Output the [x, y] coordinate of the center of the cell containing the given text.  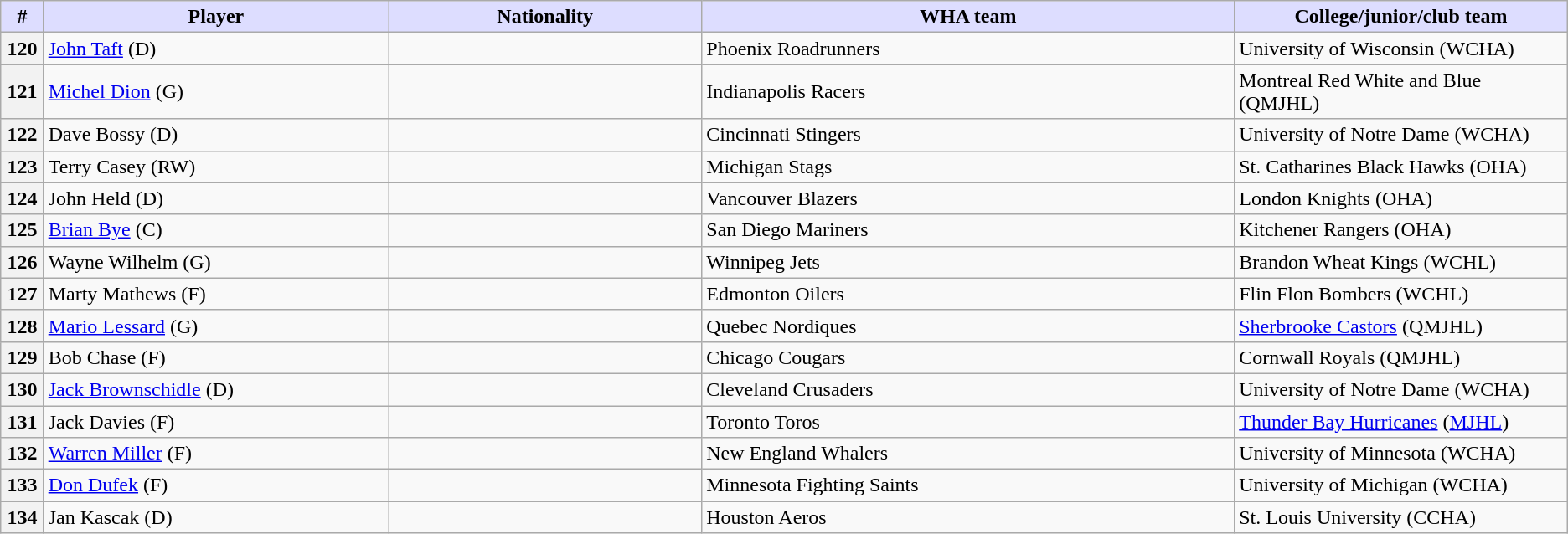
Toronto Toros [968, 421]
128 [22, 326]
Cornwall Royals (QMJHL) [1401, 357]
Terry Casey (RW) [216, 167]
Bob Chase (F) [216, 357]
Brian Bye (C) [216, 230]
130 [22, 389]
John Held (D) [216, 198]
Don Dufek (F) [216, 485]
133 [22, 485]
Cincinnati Stingers [968, 135]
120 [22, 49]
Thunder Bay Hurricanes (MJHL) [1401, 421]
Brandon Wheat Kings (WCHL) [1401, 262]
126 [22, 262]
College/junior/club team [1401, 17]
132 [22, 454]
131 [22, 421]
John Taft (D) [216, 49]
Wayne Wilhelm (G) [216, 262]
# [22, 17]
Warren Miller (F) [216, 454]
Nationality [545, 17]
Kitchener Rangers (OHA) [1401, 230]
129 [22, 357]
New England Whalers [968, 454]
Cleveland Crusaders [968, 389]
Jack Brownschidle (D) [216, 389]
Montreal Red White and Blue (QMJHL) [1401, 92]
Jan Kascak (D) [216, 517]
124 [22, 198]
Michel Dion (G) [216, 92]
Edmonton Oilers [968, 294]
121 [22, 92]
San Diego Mariners [968, 230]
St. Catharines Black Hawks (OHA) [1401, 167]
Winnipeg Jets [968, 262]
Chicago Cougars [968, 357]
Mario Lessard (G) [216, 326]
123 [22, 167]
Michigan Stags [968, 167]
WHA team [968, 17]
Jack Davies (F) [216, 421]
125 [22, 230]
University of Minnesota (WCHA) [1401, 454]
University of Wisconsin (WCHA) [1401, 49]
Flin Flon Bombers (WCHL) [1401, 294]
Quebec Nordiques [968, 326]
Player [216, 17]
St. Louis University (CCHA) [1401, 517]
Sherbrooke Castors (QMJHL) [1401, 326]
Houston Aeros [968, 517]
127 [22, 294]
Phoenix Roadrunners [968, 49]
University of Michigan (WCHA) [1401, 485]
Dave Bossy (D) [216, 135]
Minnesota Fighting Saints [968, 485]
Marty Mathews (F) [216, 294]
134 [22, 517]
Vancouver Blazers [968, 198]
122 [22, 135]
Indianapolis Racers [968, 92]
London Knights (OHA) [1401, 198]
